Return the (x, y) coordinate for the center point of the cell that contains the specified text.  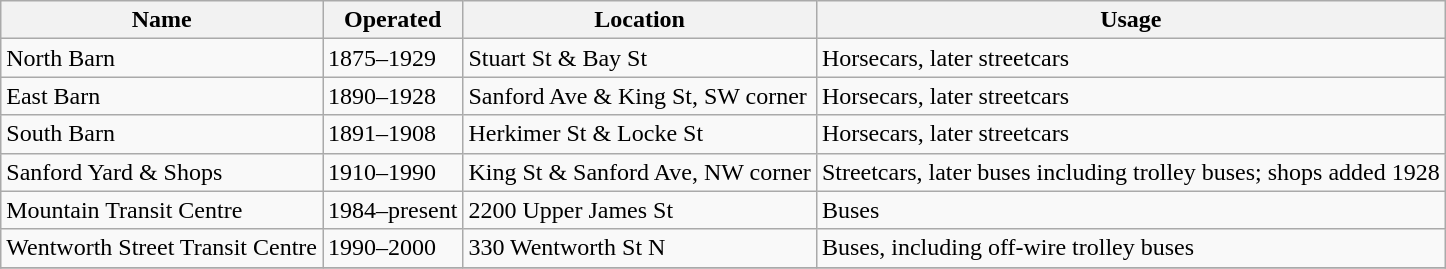
East Barn (162, 96)
Stuart St & Bay St (640, 58)
Herkimer St & Locke St (640, 134)
1891–1908 (393, 134)
South Barn (162, 134)
330 Wentworth St N (640, 248)
Name (162, 20)
North Barn (162, 58)
Mountain Transit Centre (162, 210)
1984–present (393, 210)
1890–1928 (393, 96)
1875–1929 (393, 58)
Usage (1130, 20)
Buses, including off-wire trolley buses (1130, 248)
2200 Upper James St (640, 210)
1910–1990 (393, 172)
King St & Sanford Ave, NW corner (640, 172)
Streetcars, later buses including trolley buses; shops added 1928 (1130, 172)
Operated (393, 20)
Sanford Ave & King St, SW corner (640, 96)
Sanford Yard & Shops (162, 172)
Wentworth Street Transit Centre (162, 248)
Location (640, 20)
1990–2000 (393, 248)
Buses (1130, 210)
